Return [X, Y] of the center of cell containing provided text 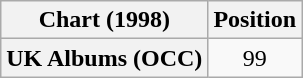
Chart (1998) [104, 20]
99 [255, 58]
UK Albums (OCC) [104, 58]
Position [255, 20]
